Output the [x, y] coordinate of the center of the cell containing the given text.  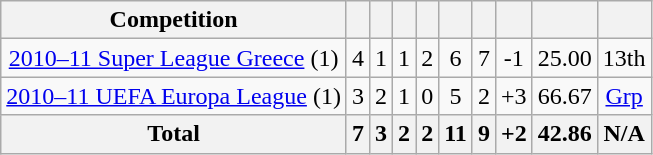
+3 [514, 96]
2010–11 Super League Greece (1) [174, 58]
N/A [624, 134]
+2 [514, 134]
11 [456, 134]
25.00 [564, 58]
2010–11 UEFA Europa League (1) [174, 96]
0 [428, 96]
Total [174, 134]
4 [358, 58]
42.86 [564, 134]
66.67 [564, 96]
9 [484, 134]
Grp [624, 96]
6 [456, 58]
-1 [514, 58]
13th [624, 58]
Competition [174, 20]
5 [456, 96]
